Find where the given text appears and provide that cell's center as (X, Y) coordinate. 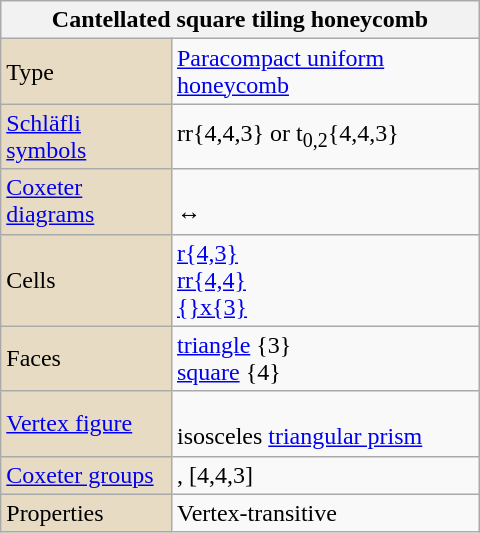
r{4,3} rr{4,4}{}x{3} (325, 280)
Vertex figure (86, 424)
Schläfli symbols (86, 136)
Cells (86, 280)
isosceles triangular prism (325, 424)
triangle {3}square {4} (325, 358)
Paracompact uniform honeycomb (325, 72)
, [4,4,3] (325, 475)
Properties (86, 513)
Coxeter diagrams (86, 202)
↔ (325, 202)
rr{4,4,3} or t0,2{4,4,3} (325, 136)
Faces (86, 358)
Coxeter groups (86, 475)
Cantellated square tiling honeycomb (240, 20)
Vertex-transitive (325, 513)
Type (86, 72)
